Search for the cell housing the specified text and yield its (X, Y) center coordinate. 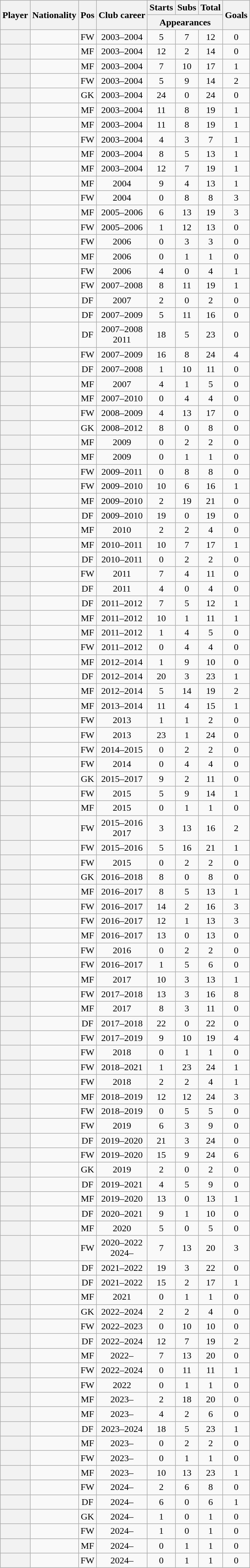
2009–2011 (122, 472)
Goals (236, 15)
Nationality (54, 15)
2015–2016 (122, 848)
2019–2021 (122, 1184)
2016 (122, 950)
2008–2012 (122, 428)
2022 (122, 1385)
2022– (122, 1355)
2007–2010 (122, 398)
2016–2018 (122, 877)
2013–2014 (122, 706)
Player (15, 15)
2021 (122, 1297)
2014–2015 (122, 750)
2010 (122, 530)
2007–20082011 (122, 334)
2018–2021 (122, 1067)
Pos (88, 15)
Subs (187, 8)
2008–2009 (122, 413)
Club career (122, 15)
2023–2024 (122, 1429)
2017–2019 (122, 1038)
Total (211, 8)
2020–2021 (122, 1214)
2015–20162017 (122, 828)
2022–2023 (122, 1326)
2020–20222024– (122, 1248)
Appearances (185, 22)
2014 (122, 764)
2020 (122, 1228)
2015–2017 (122, 779)
Starts (161, 8)
